Detect which cell encompasses the target text, then output its (X, Y) center coordinate. 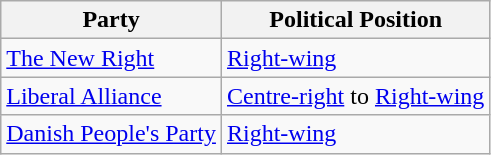
Centre-right to Right-wing (355, 96)
Party (112, 20)
The New Right (112, 58)
Political Position (355, 20)
Danish People's Party (112, 134)
Liberal Alliance (112, 96)
